Find where the given text appears and provide that cell's center as [X, Y] coordinate. 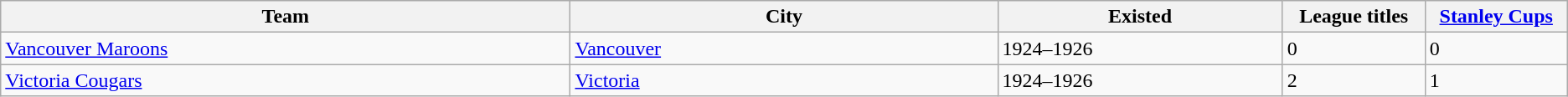
Team [286, 17]
2 [1354, 80]
Vancouver [784, 48]
City [784, 17]
Stanley Cups [1496, 17]
1 [1496, 80]
Victoria Cougars [286, 80]
League titles [1354, 17]
Victoria [784, 80]
Vancouver Maroons [286, 48]
Existed [1140, 17]
